Find where the given text appears and provide that cell's center as [X, Y] coordinate. 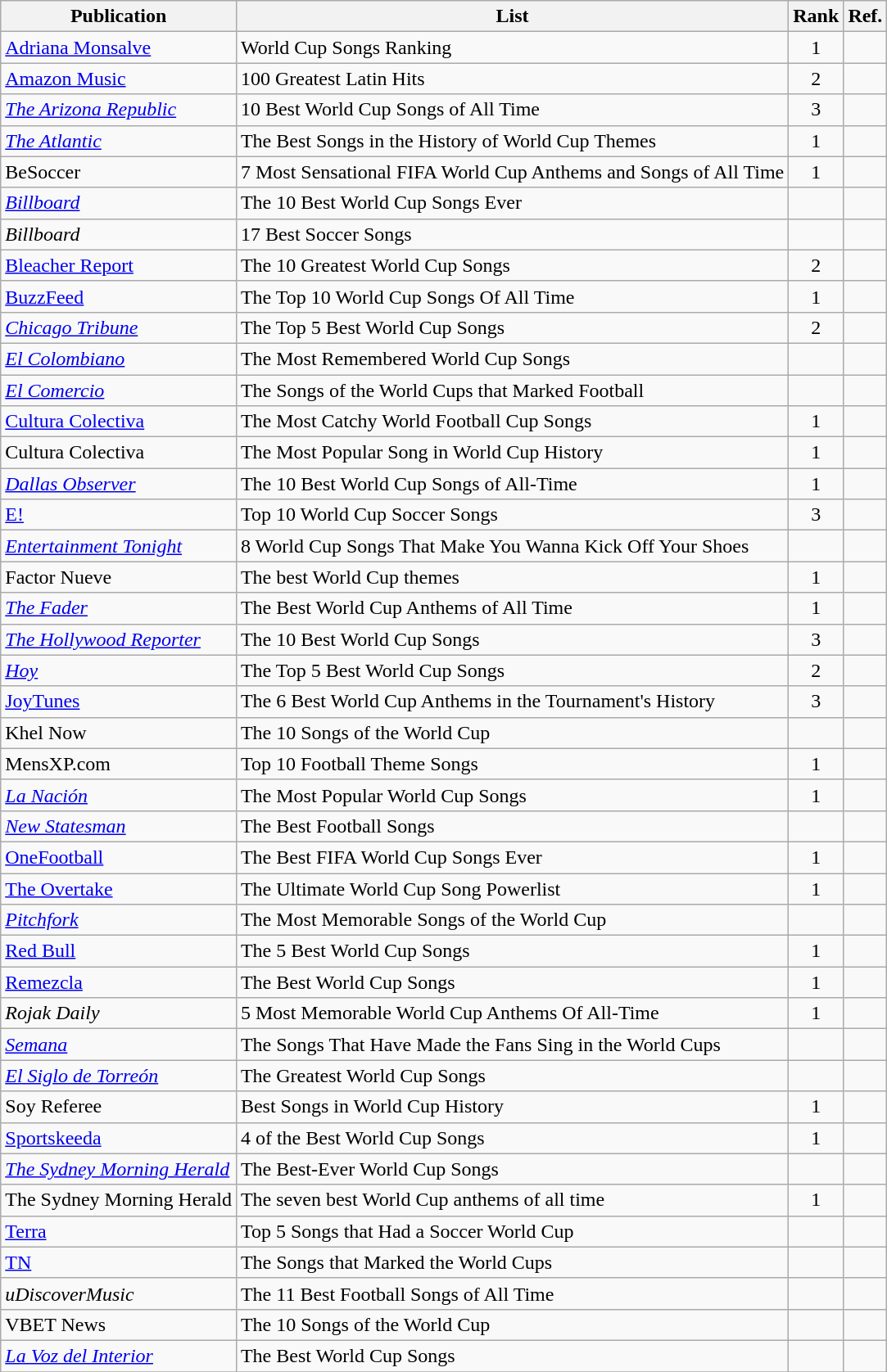
El Colombiano [119, 359]
The Best Football Songs [512, 826]
Adriana Monsalve [119, 47]
The Atlantic [119, 141]
8 World Cup Songs That Make You Wanna Kick Off Your Shoes [512, 546]
5 Most Memorable World Cup Anthems Of All-Time [512, 1013]
The Greatest World Cup Songs [512, 1076]
BuzzFeed [119, 296]
Publication [119, 16]
The 5 Best World Cup Songs [512, 951]
The Best Songs in the History of World Cup Themes [512, 141]
The Most Popular World Cup Songs [512, 795]
uDiscoverMusic [119, 1293]
The Overtake [119, 888]
Red Bull [119, 951]
Rank [816, 16]
The Best-Ever World Cup Songs [512, 1169]
The Most Remembered World Cup Songs [512, 359]
List [512, 16]
World Cup Songs Ranking [512, 47]
Remezcla [119, 982]
Pitchfork [119, 920]
The best World Cup themes [512, 577]
Khel Now [119, 733]
JoyTunes [119, 702]
The 11 Best Football Songs of All Time [512, 1293]
La Nación [119, 795]
New Statesman [119, 826]
The 10 Best World Cup Songs [512, 639]
VBET News [119, 1325]
Semana [119, 1045]
The Top 10 World Cup Songs Of All Time [512, 296]
Ref. [865, 16]
La Voz del Interior [119, 1356]
The Hollywood Reporter [119, 639]
El Comercio [119, 390]
Sportskeeda [119, 1138]
The 10 Best World Cup Songs Ever [512, 203]
17 Best Soccer Songs [512, 234]
The 10 Greatest World Cup Songs [512, 265]
The Arizona Republic [119, 110]
100 Greatest Latin Hits [512, 79]
MensXP.com [119, 764]
Terra [119, 1231]
The Best World Cup Anthems of All Time [512, 608]
The Most Popular Song in World Cup History [512, 453]
The seven best World Cup anthems of all time [512, 1200]
Hoy [119, 670]
Chicago Tribune [119, 327]
Top 5 Songs that Had a Soccer World Cup [512, 1231]
4 of the Best World Cup Songs [512, 1138]
Top 10 World Cup Soccer Songs [512, 515]
The 6 Best World Cup Anthems in the Tournament's History [512, 702]
Dallas Observer [119, 484]
Top 10 Football Theme Songs [512, 764]
E! [119, 515]
The Best FIFA World Cup Songs Ever [512, 857]
The Songs That Have Made the Fans Sing in the World Cups [512, 1045]
BeSoccer [119, 172]
The Most Catchy World Football Cup Songs [512, 422]
Entertainment Tonight [119, 546]
The Songs that Marked the World Cups [512, 1262]
The Songs of the World Cups that Marked Football [512, 390]
7 Most Sensational FIFA World Cup Anthems and Songs of All Time [512, 172]
TN [119, 1262]
Bleacher Report [119, 265]
The Most Memorable Songs of the World Cup [512, 920]
Rojak Daily [119, 1013]
Soy Referee [119, 1107]
El Siglo de Torreón [119, 1076]
The Fader [119, 608]
The 10 Best World Cup Songs of All-Time [512, 484]
The Ultimate World Cup Song Powerlist [512, 888]
Factor Nueve [119, 577]
10 Best World Cup Songs of All Time [512, 110]
Best Songs in World Cup History [512, 1107]
Amazon Music [119, 79]
OneFootball [119, 857]
